Find where the given text appears and provide that cell's center as [X, Y] coordinate. 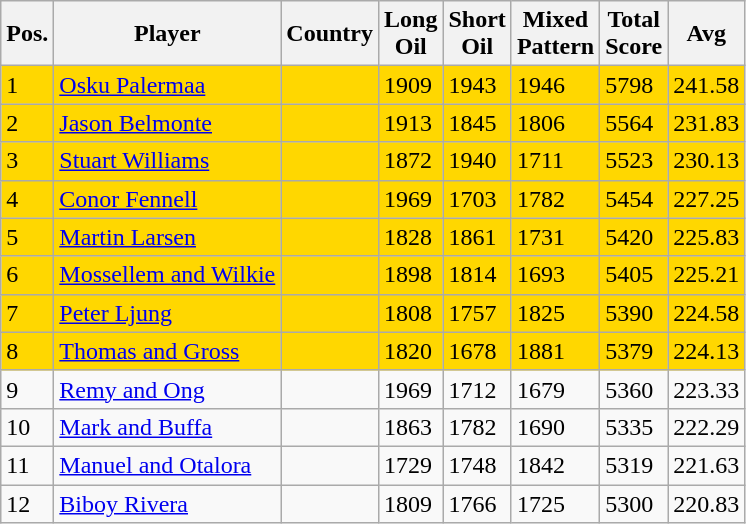
1909 [411, 85]
5564 [634, 123]
1872 [411, 161]
5523 [634, 161]
5390 [634, 313]
241.58 [706, 85]
5319 [634, 465]
225.21 [706, 275]
11 [28, 465]
1693 [555, 275]
1690 [555, 427]
Conor Fennell [168, 199]
5798 [634, 85]
225.83 [706, 237]
1725 [555, 503]
223.33 [706, 389]
1943 [477, 85]
3 [28, 161]
1808 [411, 313]
12 [28, 503]
6 [28, 275]
1766 [477, 503]
Thomas and Gross [168, 351]
5454 [634, 199]
222.29 [706, 427]
Stuart Williams [168, 161]
1703 [477, 199]
1825 [555, 313]
Remy and Ong [168, 389]
1729 [411, 465]
Martin Larsen [168, 237]
227.25 [706, 199]
1845 [477, 123]
5379 [634, 351]
10 [28, 427]
MixedPattern [555, 34]
Mark and Buffa [168, 427]
Avg [706, 34]
1806 [555, 123]
5335 [634, 427]
9 [28, 389]
Mossellem and Wilkie [168, 275]
1940 [477, 161]
7 [28, 313]
5360 [634, 389]
231.83 [706, 123]
1679 [555, 389]
Country [330, 34]
Player [168, 34]
8 [28, 351]
Manuel and Otalora [168, 465]
5300 [634, 503]
1946 [555, 85]
220.83 [706, 503]
1814 [477, 275]
5 [28, 237]
5420 [634, 237]
1678 [477, 351]
LongOil [411, 34]
TotalScore [634, 34]
Jason Belmonte [168, 123]
1861 [477, 237]
1809 [411, 503]
1 [28, 85]
230.13 [706, 161]
4 [28, 199]
1828 [411, 237]
1913 [411, 123]
5405 [634, 275]
2 [28, 123]
1898 [411, 275]
1711 [555, 161]
1881 [555, 351]
Peter Ljung [168, 313]
1820 [411, 351]
1842 [555, 465]
Osku Palermaa [168, 85]
221.63 [706, 465]
1731 [555, 237]
1748 [477, 465]
224.58 [706, 313]
Pos. [28, 34]
1712 [477, 389]
224.13 [706, 351]
1863 [411, 427]
1757 [477, 313]
Biboy Rivera [168, 503]
ShortOil [477, 34]
